For the text-containing cell, return its midpoint in [x, y] coordinate format. 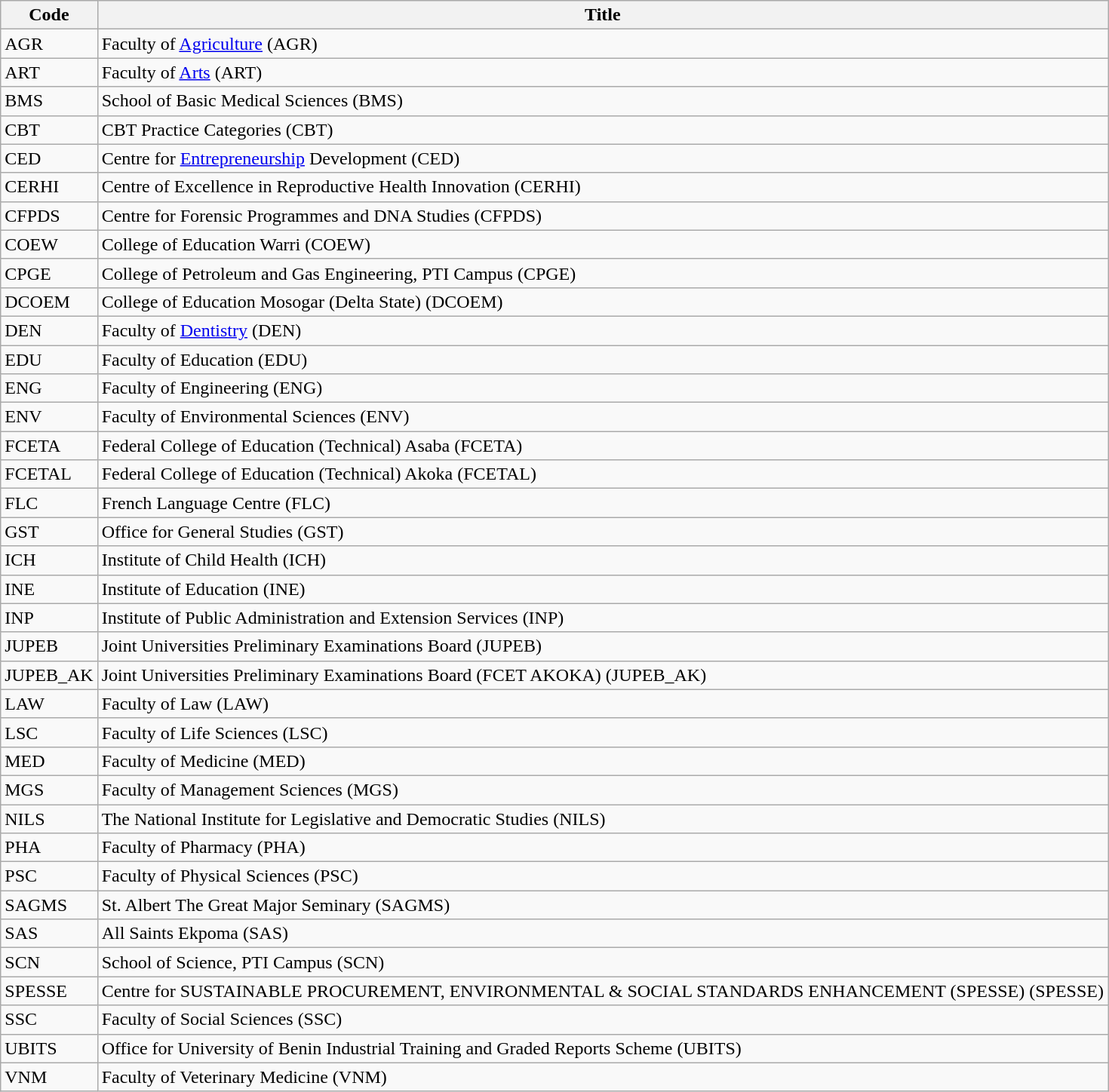
SPESSE [49, 991]
JUPEB [49, 646]
NILS [49, 818]
LAW [49, 704]
ART [49, 72]
FLC [49, 503]
EDU [49, 360]
Federal College of Education (Technical) Asaba (FCETA) [602, 446]
All Saints Ekpoma (SAS) [602, 934]
Office for General Studies (GST) [602, 532]
Faculty of Dentistry (DEN) [602, 330]
ENV [49, 417]
Office for University of Benin Industrial Training and Graded Reports Scheme (UBITS) [602, 1048]
BMS [49, 101]
INE [49, 589]
Faculty of Arts (ART) [602, 72]
SCN [49, 962]
CERHI [49, 187]
CPGE [49, 273]
FCETA [49, 446]
GST [49, 532]
Institute of Child Health (ICH) [602, 560]
Joint Universities Preliminary Examinations Board (FCET AKOKA) (JUPEB_AK) [602, 675]
Faculty of Medicine (MED) [602, 761]
ICH [49, 560]
PSC [49, 876]
Faculty of Law (LAW) [602, 704]
School of Basic Medical Sciences (BMS) [602, 101]
Centre for Entrepreneurship Development (CED) [602, 158]
AGR [49, 44]
St. Albert The Great Major Seminary (SAGMS) [602, 905]
CBT Practice Categories (CBT) [602, 130]
Faculty of Education (EDU) [602, 360]
UBITS [49, 1048]
MED [49, 761]
ENG [49, 388]
College of Education Mosogar (Delta State) (DCOEM) [602, 302]
LSC [49, 732]
Title [602, 15]
School of Science, PTI Campus (SCN) [602, 962]
Centre of Excellence in Reproductive Health Innovation (CERHI) [602, 187]
French Language Centre (FLC) [602, 503]
College of Petroleum and Gas Engineering, PTI Campus (CPGE) [602, 273]
Faculty of Management Sciences (MGS) [602, 790]
DCOEM [49, 302]
Faculty of Agriculture (AGR) [602, 44]
Faculty of Life Sciences (LSC) [602, 732]
FCETAL [49, 474]
DEN [49, 330]
INP [49, 618]
CFPDS [49, 216]
MGS [49, 790]
The National Institute for Legislative and Democratic Studies (NILS) [602, 818]
Faculty of Environmental Sciences (ENV) [602, 417]
CBT [49, 130]
PHA [49, 848]
College of Education Warri (COEW) [602, 244]
COEW [49, 244]
CED [49, 158]
Code [49, 15]
Federal College of Education (Technical) Akoka (FCETAL) [602, 474]
Faculty of Engineering (ENG) [602, 388]
Institute of Education (INE) [602, 589]
SAGMS [49, 905]
Centre for SUSTAINABLE PROCUREMENT, ENVIRONMENTAL & SOCIAL STANDARDS ENHANCEMENT (SPESSE) (SPESSE) [602, 991]
Joint Universities Preliminary Examinations Board (JUPEB) [602, 646]
Institute of Public Administration and Extension Services (INP) [602, 618]
Faculty of Pharmacy (PHA) [602, 848]
SAS [49, 934]
Faculty of Physical Sciences (PSC) [602, 876]
Faculty of Social Sciences (SSC) [602, 1020]
Centre for Forensic Programmes and DNA Studies (CFPDS) [602, 216]
SSC [49, 1020]
VNM [49, 1077]
JUPEB_AK [49, 675]
Faculty of Veterinary Medicine (VNM) [602, 1077]
